Capture the cell that displays the provided text and extract its (x, y) central coordinate. 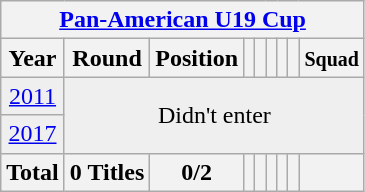
Didn't enter (214, 115)
Squad (332, 58)
2011 (33, 96)
Year (33, 58)
Pan-American U19 Cup (183, 20)
0 Titles (107, 172)
2017 (33, 134)
Round (107, 58)
Position (197, 58)
Total (33, 172)
0/2 (197, 172)
